Detect which cell encompasses the target text, then output its [x, y] center coordinate. 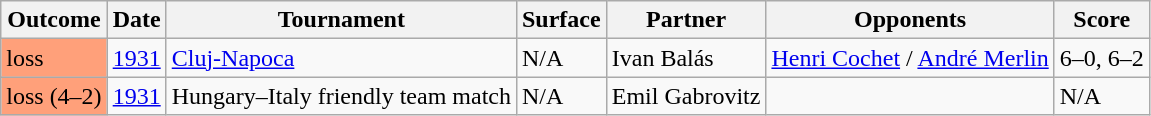
6–0, 6–2 [1102, 58]
Ivan Balás [686, 58]
Emil Gabrovitz [686, 96]
Henri Cochet / André Merlin [910, 58]
Tournament [341, 20]
Outcome [54, 20]
loss [54, 58]
Opponents [910, 20]
Cluj-Napoca [341, 58]
loss (4–2) [54, 96]
Date [136, 20]
Hungary–Italy friendly team match [341, 96]
Partner [686, 20]
Score [1102, 20]
Surface [561, 20]
